Locate the cell with the specified text and output its [x, y] center coordinate. 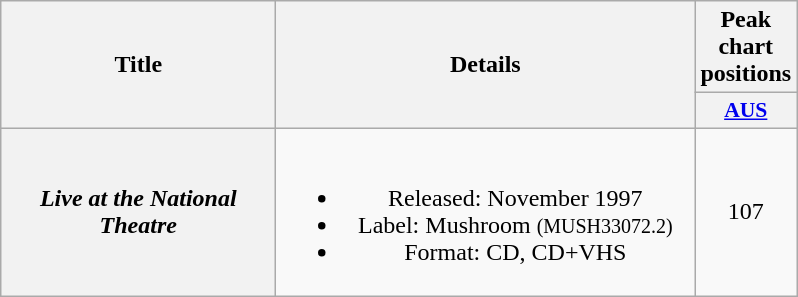
AUS [746, 111]
Released: November 1997Label: Mushroom (MUSH33072.2)Format: CD, CD+VHS [486, 212]
Details [486, 65]
107 [746, 212]
Title [138, 65]
Peak chart positions [746, 47]
Live at the National Theatre [138, 212]
